Locate the cell with the specified text and output its [X, Y] center coordinate. 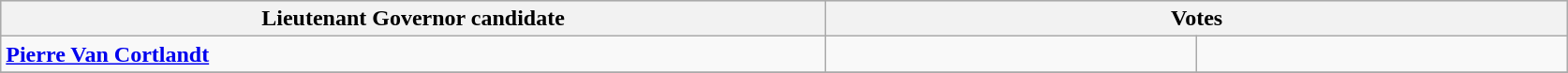
Pierre Van Cortlandt [414, 54]
Votes [1197, 19]
Lieutenant Governor candidate [414, 19]
